Capture the cell that displays the provided text and extract its (X, Y) central coordinate. 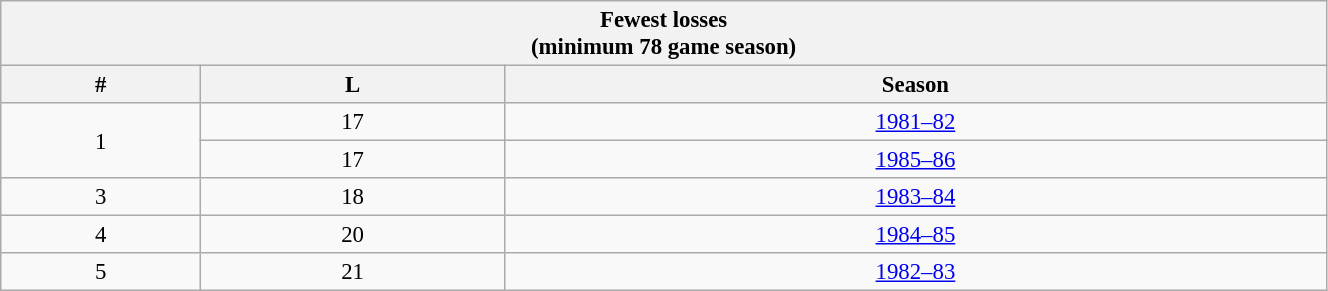
1985–86 (915, 160)
1984–85 (915, 235)
18 (353, 197)
1983–84 (915, 197)
3 (101, 197)
Fewest losses(minimum 78 game season) (664, 34)
Season (915, 85)
1 (101, 140)
L (353, 85)
1981–82 (915, 122)
20 (353, 235)
4 (101, 235)
# (101, 85)
